From the cell containing the given text, extract its center point as [X, Y] coordinate. 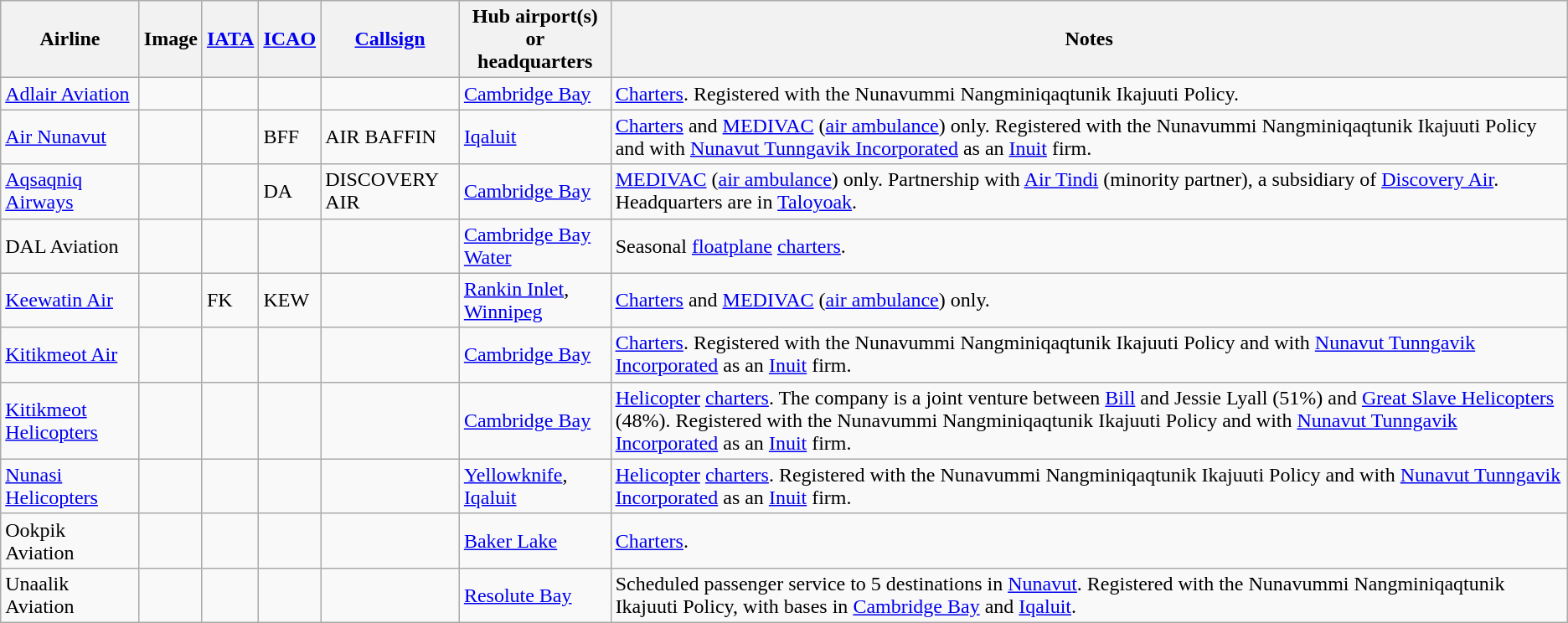
Kitikmeot Helicopters [70, 420]
Image [171, 39]
Adlair Aviation [70, 94]
Airline [70, 39]
FK [230, 300]
Charters. [1089, 541]
Unaalik Aviation [70, 595]
Cambridge Bay Water [534, 246]
DA [290, 191]
Charters. Registered with the Nunavummi Nangminiqaqtunik Ikajuuti Policy and with Nunavut Tunngavik Incorporated as an Inuit firm. [1089, 355]
Charters. Registered with the Nunavummi Nangminiqaqtunik Ikajuuti Policy. [1089, 94]
Kitikmeot Air [70, 355]
KEW [290, 300]
Resolute Bay [534, 595]
Ookpik Aviation [70, 541]
ICAO [290, 39]
Helicopter charters. Registered with the Nunavummi Nangminiqaqtunik Ikajuuti Policy and with Nunavut Tunngavik Incorporated as an Inuit firm. [1089, 486]
BFF [290, 137]
Nunasi Helicopters [70, 486]
Yellowknife, Iqaluit [534, 486]
DISCOVERY AIR [390, 191]
AIR BAFFIN [390, 137]
Seasonal floatplane charters. [1089, 246]
MEDIVAC (air ambulance) only. Partnership with Air Tindi (minority partner), a subsidiary of Discovery Air. Headquarters are in Taloyoak. [1089, 191]
Keewatin Air [70, 300]
Iqaluit [534, 137]
Callsign [390, 39]
Notes [1089, 39]
DAL Aviation [70, 246]
Air Nunavut [70, 137]
Baker Lake [534, 541]
Rankin Inlet,Winnipeg [534, 300]
IATA [230, 39]
Hub airport(s) orheadquarters [534, 39]
Charters and MEDIVAC (air ambulance) only. [1089, 300]
Aqsaqniq Airways [70, 191]
